Extract the [x, y] coordinate from the center of the cell holding the provided text.  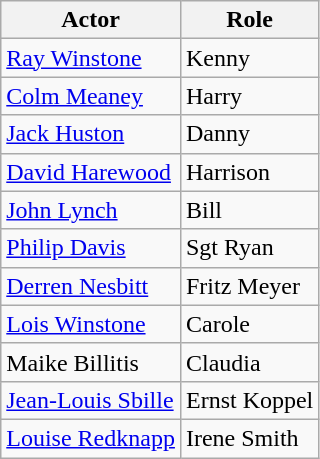
John Lynch [91, 210]
Irene Smith [249, 438]
Colm Meaney [91, 96]
Jack Huston [91, 134]
Danny [249, 134]
Maike Billitis [91, 362]
David Harewood [91, 172]
Louise Redknapp [91, 438]
Claudia [249, 362]
Bill [249, 210]
Lois Winstone [91, 324]
Carole [249, 324]
Actor [91, 20]
Harry [249, 96]
Sgt Ryan [249, 248]
Ernst Koppel [249, 400]
Jean-Louis Sbille [91, 400]
Fritz Meyer [249, 286]
Role [249, 20]
Ray Winstone [91, 58]
Derren Nesbitt [91, 286]
Harrison [249, 172]
Kenny [249, 58]
Philip Davis [91, 248]
